Return [X, Y] of the center of cell containing provided text 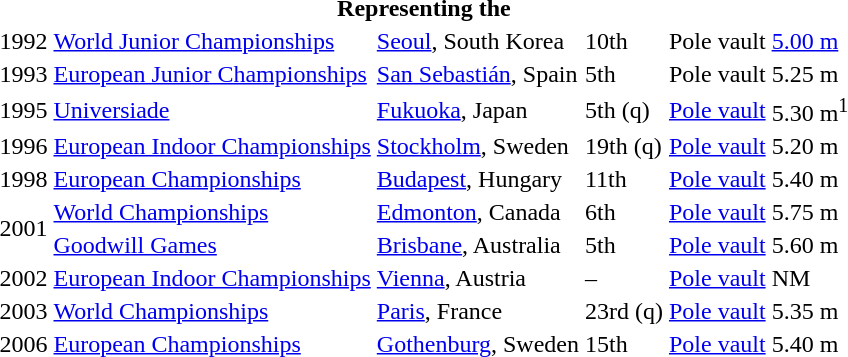
6th [624, 212]
10th [624, 41]
Universiade [212, 110]
Goodwill Games [212, 245]
World Junior Championships [212, 41]
5th (q) [624, 110]
19th (q) [624, 146]
San Sebastián, Spain [478, 74]
23rd (q) [624, 311]
Seoul, South Korea [478, 41]
Budapest, Hungary [478, 179]
Brisbane, Australia [478, 245]
Edmonton, Canada [478, 212]
Stockholm, Sweden [478, 146]
Vienna, Austria [478, 278]
Fukuoka, Japan [478, 110]
European Junior Championships [212, 74]
Paris, France [478, 311]
European Championships [212, 179]
– [624, 278]
11th [624, 179]
